Output the (x, y) coordinate of the center of the cell containing the given text.  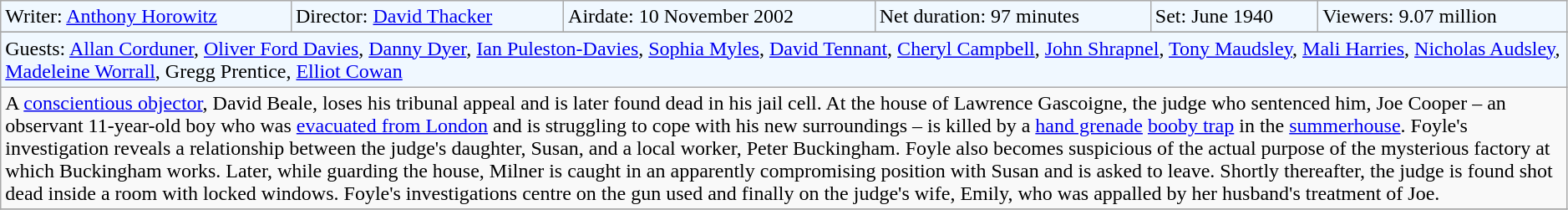
Writer: Anthony Horowitz (146, 17)
Director: David Thacker (427, 17)
Net duration: 97 minutes (1012, 17)
Set: June 1940 (1235, 17)
Airdate: 10 November 2002 (720, 17)
Viewers: 9.07 million (1444, 17)
